Find where the given text appears and provide that cell's center as (X, Y) coordinate. 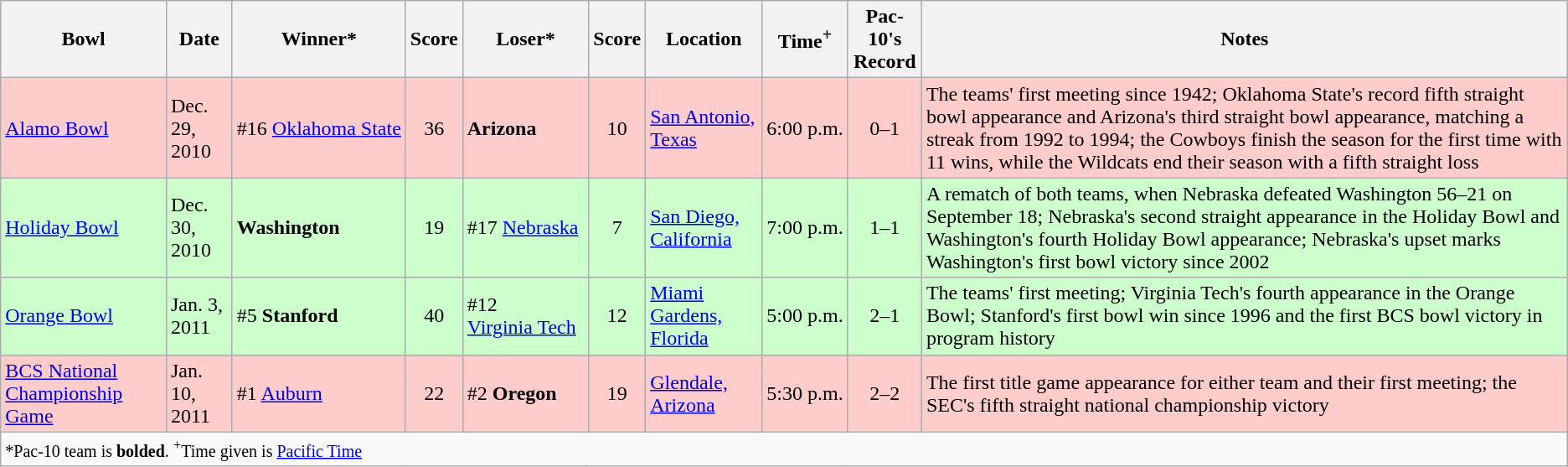
#5 Stanford (318, 316)
#17 Nebraska (526, 228)
BCS National Championship Game (84, 393)
7:00 p.m. (805, 228)
6:00 p.m. (805, 127)
#16 Oklahoma State (318, 127)
Bowl (84, 39)
Alamo Bowl (84, 127)
Jan. 10, 2011 (199, 393)
Winner* (318, 39)
Holiday Bowl (84, 228)
5:30 p.m. (805, 393)
Arizona (526, 127)
The first title game appearance for either team and their first meeting; the SEC's fifth straight national championship victory (1245, 393)
*Pac-10 team is bolded. +Time given is Pacific Time (784, 449)
Jan. 3, 2011 (199, 316)
Date (199, 39)
Glendale, Arizona (704, 393)
#1 Auburn (318, 393)
0–1 (885, 127)
10 (617, 127)
Miami Gardens, Florida (704, 316)
Pac-10'sRecord (885, 39)
#12 Virginia Tech (526, 316)
7 (617, 228)
Notes (1245, 39)
San Antonio, Texas (704, 127)
Dec. 29, 2010 (199, 127)
Orange Bowl (84, 316)
San Diego, California (704, 228)
2–1 (885, 316)
22 (434, 393)
12 (617, 316)
#2 Oregon (526, 393)
Washington (318, 228)
Loser* (526, 39)
40 (434, 316)
Time+ (805, 39)
Location (704, 39)
5:00 p.m. (805, 316)
1–1 (885, 228)
2–2 (885, 393)
Dec. 30, 2010 (199, 228)
36 (434, 127)
